From the cell containing the given text, extract its center point as (X, Y) coordinate. 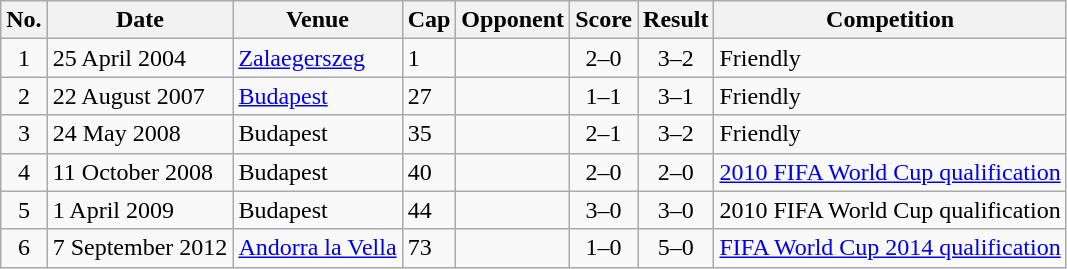
24 May 2008 (140, 134)
25 April 2004 (140, 58)
5 (24, 210)
Andorra la Vella (318, 248)
6 (24, 248)
2 (24, 96)
35 (429, 134)
11 October 2008 (140, 172)
FIFA World Cup 2014 qualification (890, 248)
Date (140, 20)
1–1 (604, 96)
Result (676, 20)
44 (429, 210)
Venue (318, 20)
22 August 2007 (140, 96)
3 (24, 134)
40 (429, 172)
27 (429, 96)
1 April 2009 (140, 210)
Opponent (513, 20)
Competition (890, 20)
Zalaegerszeg (318, 58)
Score (604, 20)
4 (24, 172)
2–1 (604, 134)
73 (429, 248)
3–1 (676, 96)
No. (24, 20)
Cap (429, 20)
7 September 2012 (140, 248)
5–0 (676, 248)
1–0 (604, 248)
